Search for the cell housing the specified text and yield its [X, Y] center coordinate. 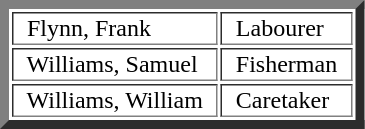
Labourer [286, 28]
Caretaker [286, 100]
Williams, Samuel [115, 64]
Fisherman [286, 64]
Williams, William [115, 100]
Flynn, Frank [115, 28]
